Find where the given text appears and provide that cell's center as (x, y) coordinate. 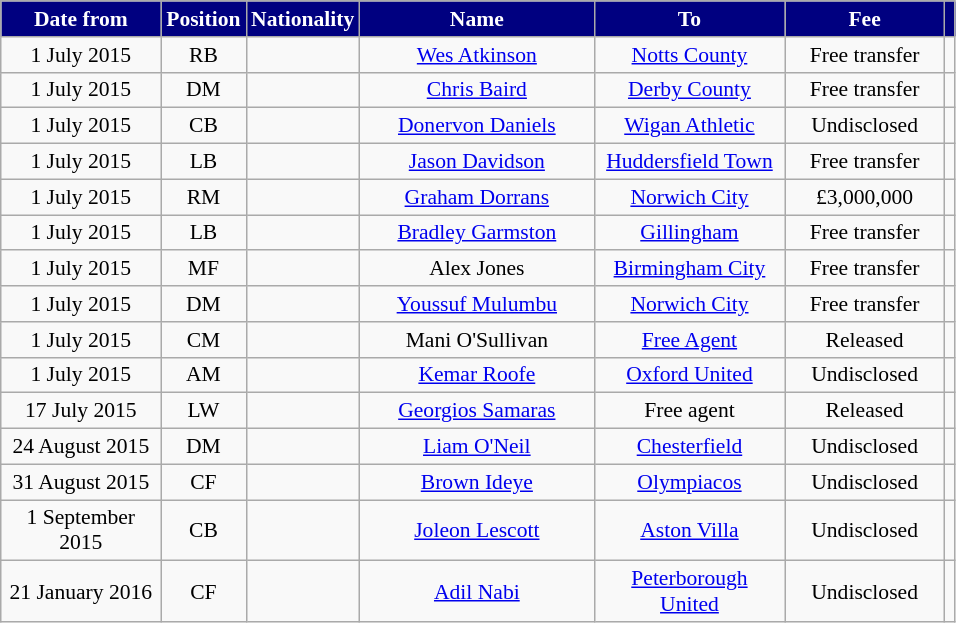
Olympiacos (689, 482)
Bradley Garmston (476, 233)
Chris Baird (476, 90)
Youssuf Mulumbu (476, 304)
Date from (81, 19)
21 January 2016 (81, 592)
Jason Davidson (476, 162)
Peterborough United (689, 592)
AM (204, 375)
Oxford United (689, 375)
Notts County (689, 55)
Joleon Lescott (476, 530)
Nationality (302, 19)
Position (204, 19)
Huddersfield Town (689, 162)
Birmingham City (689, 269)
Gillingham (689, 233)
Mani O'Sullivan (476, 340)
Free agent (689, 411)
31 August 2015 (81, 482)
Derby County (689, 90)
Donervon Daniels (476, 126)
Adil Nabi (476, 592)
17 July 2015 (81, 411)
LW (204, 411)
Brown Ideye (476, 482)
Georgios Samaras (476, 411)
Kemar Roofe (476, 375)
CM (204, 340)
To (689, 19)
£3,000,000 (865, 197)
Name (476, 19)
Liam O'Neil (476, 447)
Wes Atkinson (476, 55)
Fee (865, 19)
Alex Jones (476, 269)
MF (204, 269)
Free Agent (689, 340)
Aston Villa (689, 530)
1 September 2015 (81, 530)
Graham Dorrans (476, 197)
RM (204, 197)
RB (204, 55)
24 August 2015 (81, 447)
Chesterfield (689, 447)
Wigan Athletic (689, 126)
